From the cell containing the given text, extract its center point as (x, y) coordinate. 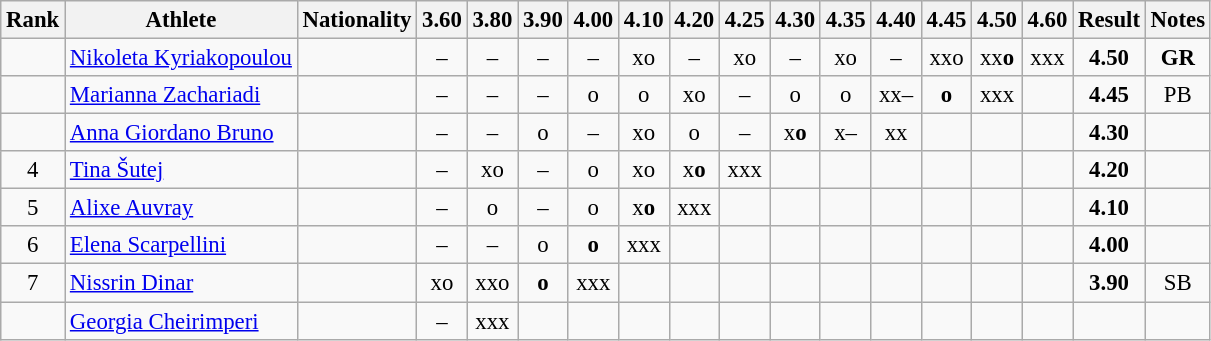
4.40 (896, 20)
Tina Šutej (182, 170)
Georgia Cheirimperi (182, 321)
Elena Scarpellini (182, 245)
Athlete (182, 20)
Anna Giordano Bruno (182, 133)
Alixe Auvray (182, 208)
xx (896, 133)
Nissrin Dinar (182, 283)
Rank (33, 20)
6 (33, 245)
7 (33, 283)
PB (1178, 95)
4.25 (744, 20)
3.80 (492, 20)
4 (33, 170)
GR (1178, 58)
Result (1110, 20)
xx– (896, 95)
4.60 (1047, 20)
4.35 (845, 20)
Marianna Zachariadi (182, 95)
Nikoleta Kyriakopoulou (182, 58)
5 (33, 208)
x– (845, 133)
3.60 (442, 20)
Nationality (356, 20)
Notes (1178, 20)
SB (1178, 283)
